Search for the cell housing the specified text and yield its (X, Y) center coordinate. 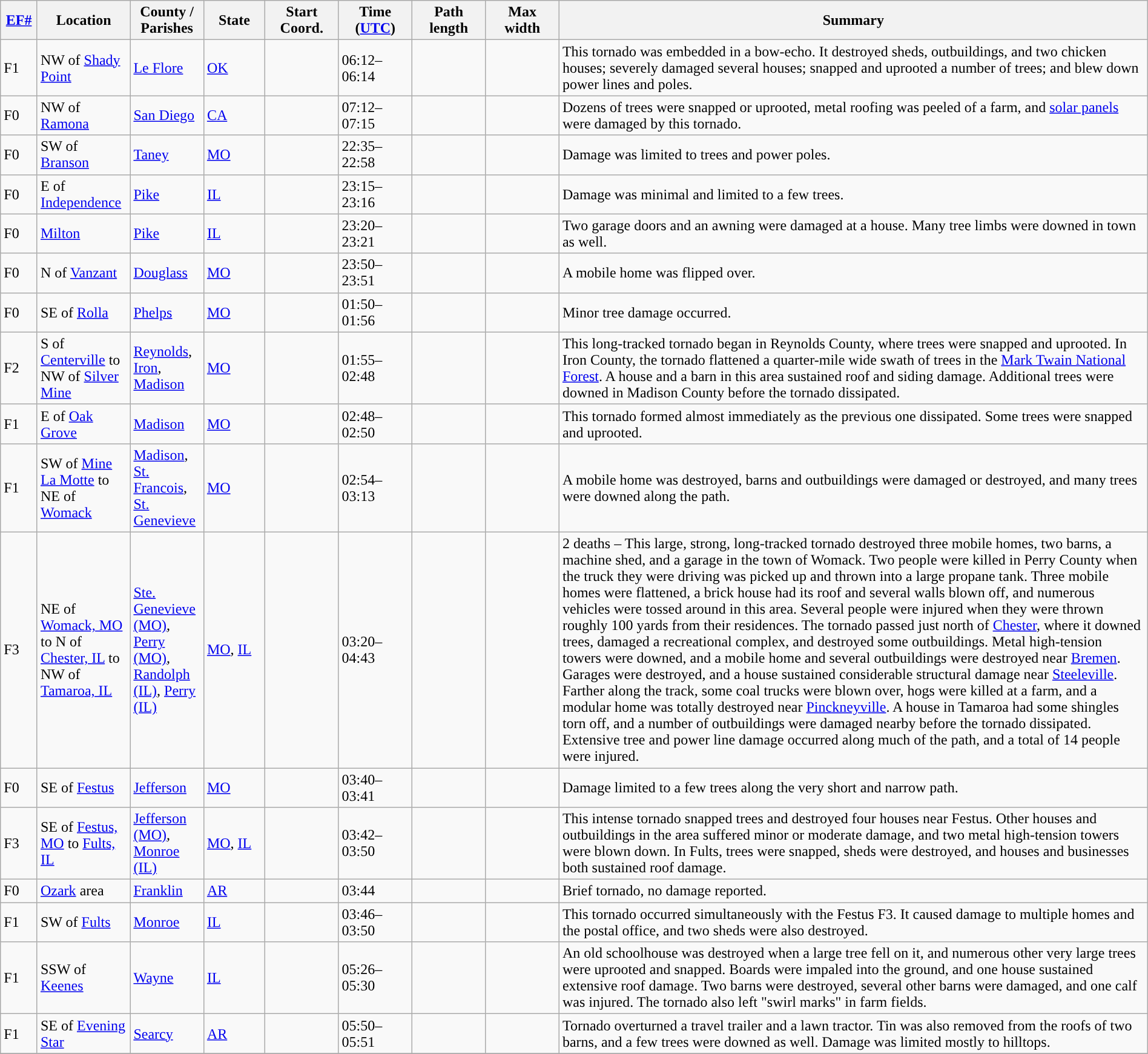
Phelps (167, 313)
SE of Festus, MO to Fults, IL (84, 843)
Minor tree damage occurred. (853, 313)
Ozark area (84, 891)
03:46–03:50 (375, 922)
Ste. Genevieve (MO), Perry (MO), Randolph (IL), Perry (IL) (167, 649)
01:50–01:56 (375, 313)
01:55–02:48 (375, 368)
Monroe (167, 922)
Time (UTC) (375, 21)
NW of Ramona (84, 115)
This tornado formed almost immediately as the previous one dissipated. Some trees were snapped and uprooted. (853, 424)
03:44 (375, 891)
State (234, 21)
Summary (853, 21)
SE of Evening Star (84, 1033)
03:20–04:43 (375, 649)
Searcy (167, 1033)
23:15–23:16 (375, 194)
Damage was limited to trees and power poles. (853, 155)
Le Flore (167, 68)
Taney (167, 155)
23:20–23:21 (375, 234)
A mobile home was destroyed, barns and outbuildings were damaged or destroyed, and many trees were downed along the path. (853, 488)
SW of Mine La Motte to NE of Womack (84, 488)
OK (234, 68)
A mobile home was flipped over. (853, 273)
Reynolds, Iron, Madison (167, 368)
Path length (448, 21)
Start Coord. (302, 21)
EF# (19, 21)
03:42–03:50 (375, 843)
N of Vanzant (84, 273)
Madison, St. Francois, St. Genevieve (167, 488)
SE of Festus (84, 787)
Brief tornado, no damage reported. (853, 891)
SW of Branson (84, 155)
SSW of Keenes (84, 978)
06:12–06:14 (375, 68)
S of Centerville to NW of Silver Mine (84, 368)
SW of Fults (84, 922)
E of Oak Grove (84, 424)
Franklin (167, 891)
This tornado occurred simultaneously with the Festus F3. It caused damage to multiple homes and the postal office, and two sheds were also destroyed. (853, 922)
County / Parishes (167, 21)
02:54–03:13 (375, 488)
NE of Womack, MO to N of Chester, IL to NW of Tamaroa, IL (84, 649)
Wayne (167, 978)
05:50–05:51 (375, 1033)
03:40–03:41 (375, 787)
23:50–23:51 (375, 273)
Douglass (167, 273)
F2 (19, 368)
05:26–05:30 (375, 978)
02:48–02:50 (375, 424)
Location (84, 21)
NW of Shady Point (84, 68)
22:35–22:58 (375, 155)
Damage was minimal and limited to a few trees. (853, 194)
07:12–07:15 (375, 115)
Max width (522, 21)
Jefferson (167, 787)
Milton (84, 234)
Dozens of trees were snapped or uprooted, metal roofing was peeled of a farm, and solar panels were damaged by this tornado. (853, 115)
Two garage doors and an awning were damaged at a house. Many tree limbs were downed in town as well. (853, 234)
SE of Rolla (84, 313)
Damage limited to a few trees along the very short and narrow path. (853, 787)
E of Independence (84, 194)
Madison (167, 424)
San Diego (167, 115)
Jefferson (MO), Monroe (IL) (167, 843)
CA (234, 115)
